Output the [x, y] coordinate of the center of the cell containing the given text.  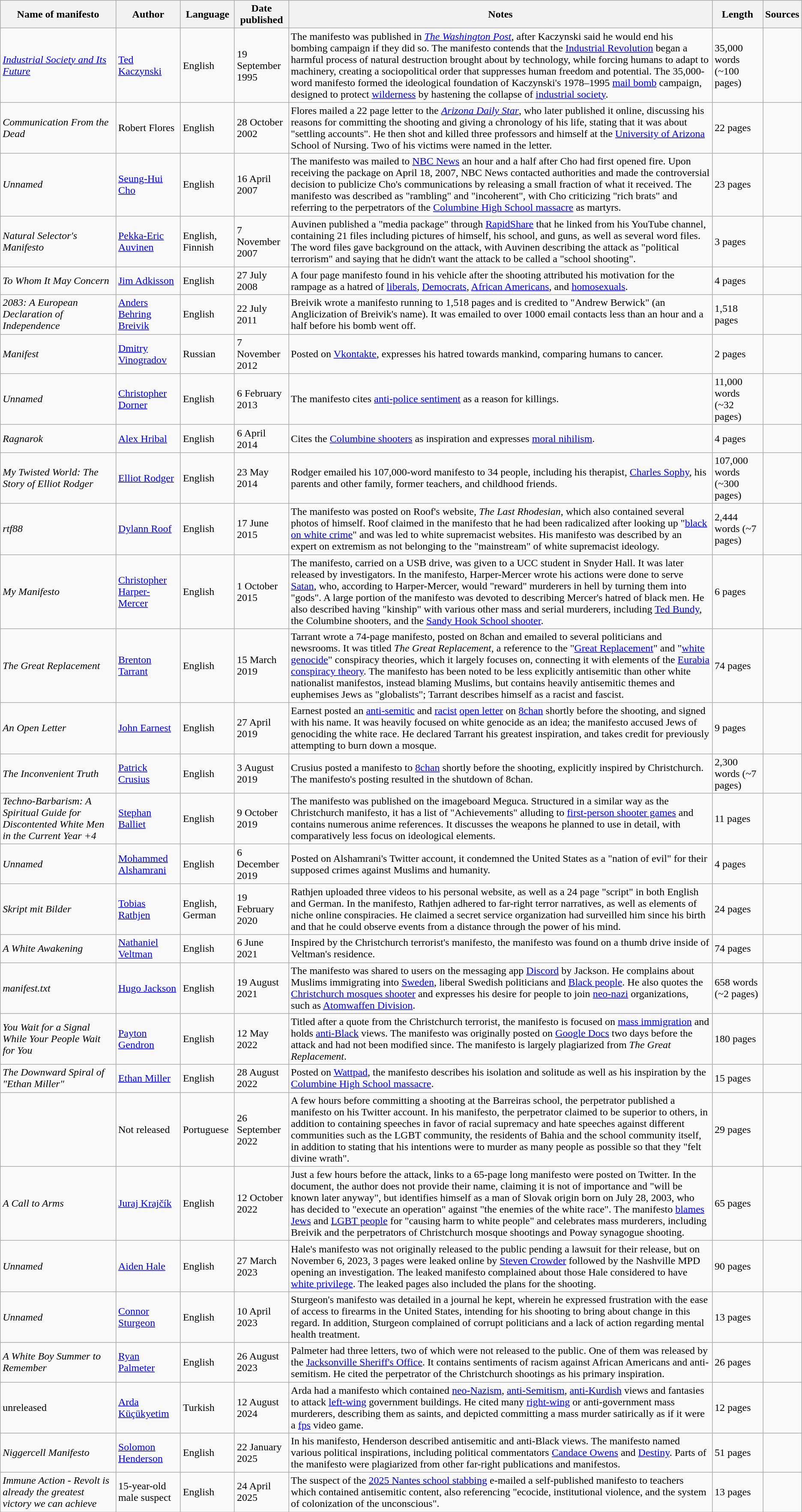
English, German [207, 909]
Notes [500, 15]
A White Boy Summer to Remember [58, 1362]
Russian [207, 354]
26 pages [737, 1362]
26 September 2022 [261, 1129]
1 October 2015 [261, 591]
10 April 2023 [261, 1317]
The Downward Spiral of "Ethan Miller" [58, 1079]
Niggercell Manifesto [58, 1453]
6 June 2021 [261, 948]
Turkish [207, 1407]
Elliot Rodger [148, 478]
Robert Flores [148, 128]
2083: A European Declaration of Independence [58, 314]
Immune Action - Revolt is already the greatest victory we can achieve [58, 1492]
12 May 2022 [261, 1039]
9 pages [737, 728]
You Wait for a Signal While Your People Wait for You [58, 1039]
6 April 2014 [261, 439]
22 pages [737, 128]
12 October 2022 [261, 1204]
17 June 2015 [261, 529]
Brenton Tarrant [148, 666]
A Call to Arms [58, 1204]
Juraj Krajčík [148, 1204]
26 August 2023 [261, 1362]
22 July 2011 [261, 314]
19 August 2021 [261, 988]
2,300 words (~7 pages) [737, 774]
9 October 2019 [261, 819]
12 August 2024 [261, 1407]
Portuguese [207, 1129]
Posted on Wattpad, the manifesto describes his isolation and solitude as well as his inspiration by the Columbine High School massacre. [500, 1079]
My Twisted World: The Story of Elliot Rodger [58, 478]
Posted on Vkontakte, expresses his hatred towards mankind, comparing humans to cancer. [500, 354]
7 November 2012 [261, 354]
90 pages [737, 1266]
35,000 words (~100 pages) [737, 65]
6 February 2013 [261, 399]
unreleased [58, 1407]
Sources [782, 15]
The manifesto cites anti-police sentiment as a reason for killings. [500, 399]
658 words (~2 pages) [737, 988]
27 July 2008 [261, 281]
Ryan Palmeter [148, 1362]
To Whom It May Concern [58, 281]
12 pages [737, 1407]
Aiden Hale [148, 1266]
rtf88 [58, 529]
23 pages [737, 185]
Length [737, 15]
2 pages [737, 354]
6 pages [737, 591]
107,000 words (~300 pages) [737, 478]
15 March 2019 [261, 666]
Ted Kaczynski [148, 65]
15-year-old male suspect [148, 1492]
15 pages [737, 1079]
28 October 2002 [261, 128]
Author [148, 15]
24 April 2025 [261, 1492]
22 January 2025 [261, 1453]
Communication From the Dead [58, 128]
My Manifesto [58, 591]
Seung-Hui Cho [148, 185]
Connor Sturgeon [148, 1317]
Name of manifesto [58, 15]
Natural Selector's Manifesto [58, 242]
Tobias Rathjen [148, 909]
180 pages [737, 1039]
7 November 2007 [261, 242]
Solomon Henderson [148, 1453]
manifest.txt [58, 988]
Christopher Dorner [148, 399]
Posted on Alshamrani's Twitter account, it condemned the United States as a "nation of evil" for their supposed crimes against Muslims and humanity. [500, 864]
Alex Hribal [148, 439]
16 April 2007 [261, 185]
29 pages [737, 1129]
27 April 2019 [261, 728]
28 August 2022 [261, 1079]
Arda Küçükyetim [148, 1407]
Payton Gendron [148, 1039]
19 September 1995 [261, 65]
An Open Letter [58, 728]
Nathaniel Veltman [148, 948]
Mohammed Alshamrani [148, 864]
Jim Adkisson [148, 281]
Dylann Roof [148, 529]
Manifest [58, 354]
Pekka-Eric Auvinen [148, 242]
Christopher Harper-Mercer [148, 591]
27 March 2023 [261, 1266]
Not released [148, 1129]
Skript mit Bilder [58, 909]
The Great Replacement [58, 666]
11 pages [737, 819]
Language [207, 15]
Inspired by the Christchurch terrorist's manifesto, the manifesto was found on a thumb drive inside of Veltman's residence. [500, 948]
2,444 words (~7 pages) [737, 529]
19 February 2020 [261, 909]
A White Awakening [58, 948]
Techno-Barbarism: A Spiritual Guide for Discontented White Men in the Current Year +4 [58, 819]
The Inconvenient Truth [58, 774]
Ragnarok [58, 439]
51 pages [737, 1453]
Date published [261, 15]
6 December 2019 [261, 864]
Anders Behring Breivik [148, 314]
English, Finnish [207, 242]
23 May 2014 [261, 478]
24 pages [737, 909]
Industrial Society and Its Future [58, 65]
Ethan Miller [148, 1079]
Stephan Balliet [148, 819]
Cites the Columbine shooters as inspiration and expresses moral nihilism. [500, 439]
Hugo Jackson [148, 988]
3 August 2019 [261, 774]
Dmitry Vinogradov [148, 354]
65 pages [737, 1204]
1,518 pages [737, 314]
11,000 words (~32 pages) [737, 399]
Patrick Crusius [148, 774]
3 pages [737, 242]
John Earnest [148, 728]
